Find where the given text appears and provide that cell's center as (x, y) coordinate. 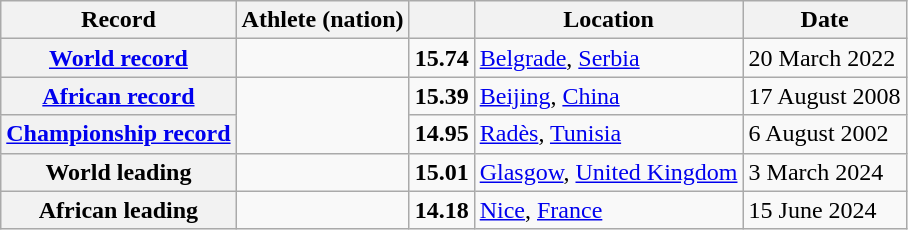
14.18 (442, 210)
Glasgow, United Kingdom (608, 172)
World record (118, 58)
15 June 2024 (824, 210)
17 August 2008 (824, 96)
15.01 (442, 172)
3 March 2024 (824, 172)
Date (824, 20)
Radès, Tunisia (608, 134)
14.95 (442, 134)
20 March 2022 (824, 58)
Beijing, China (608, 96)
Championship record (118, 134)
African leading (118, 210)
Nice, France (608, 210)
Record (118, 20)
15.39 (442, 96)
Athlete (nation) (322, 20)
Belgrade, Serbia (608, 58)
6 August 2002 (824, 134)
African record (118, 96)
World leading (118, 172)
Location (608, 20)
15.74 (442, 58)
